Determine the [x, y] coordinate at the center of the cell enclosing the given text.  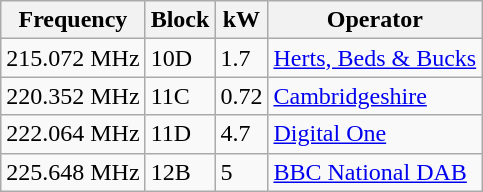
10D [180, 58]
Herts, Beds & Bucks [375, 58]
Cambridgeshire [375, 96]
222.064 MHz [73, 134]
BBC National DAB [375, 172]
12B [180, 172]
Operator [375, 20]
11C [180, 96]
11D [180, 134]
Frequency [73, 20]
kW [242, 20]
225.648 MHz [73, 172]
5 [242, 172]
215.072 MHz [73, 58]
0.72 [242, 96]
Block [180, 20]
Digital One [375, 134]
220.352 MHz [73, 96]
1.7 [242, 58]
4.7 [242, 134]
